Capture the cell that displays the provided text and extract its (x, y) central coordinate. 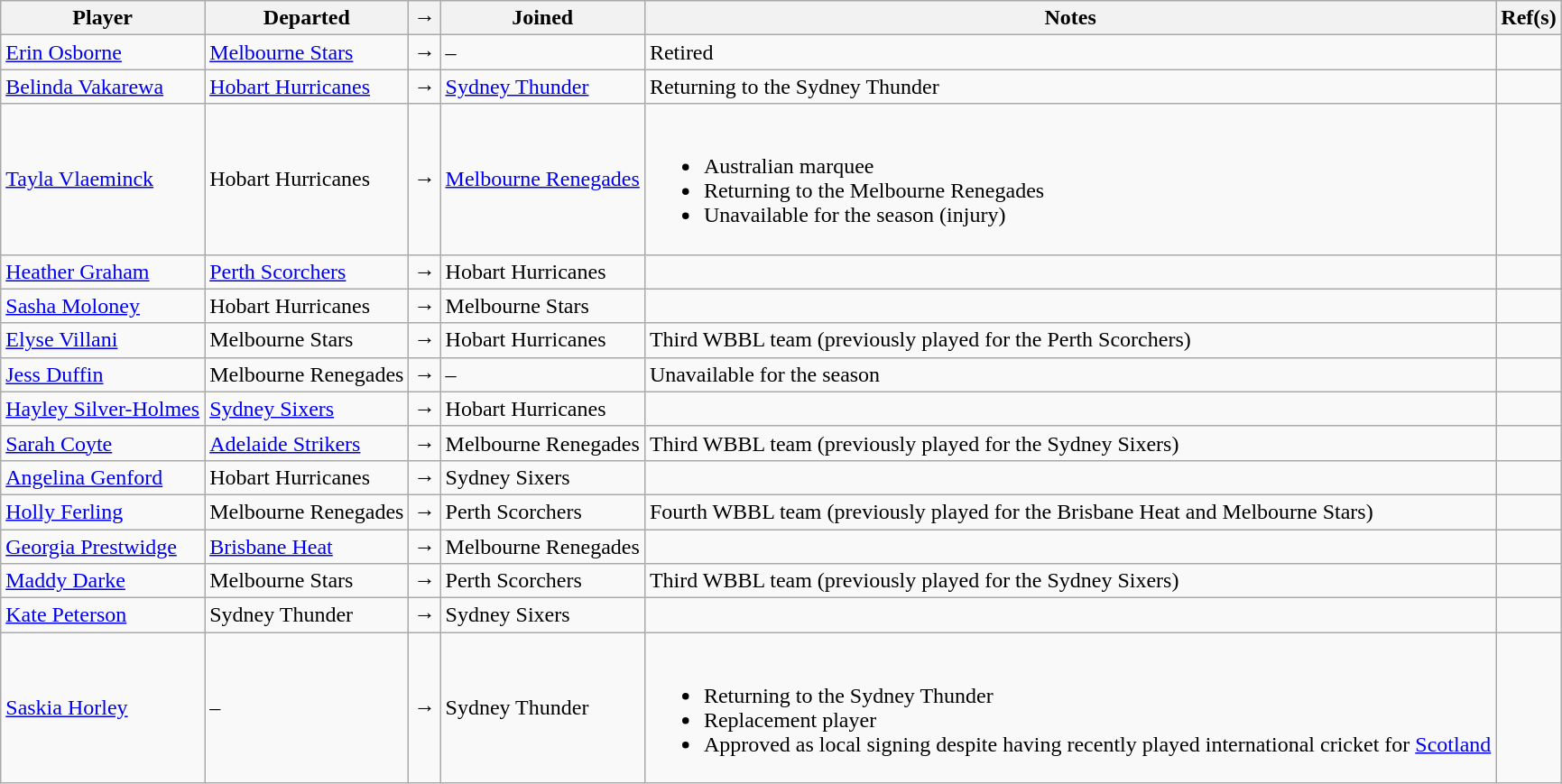
Maddy Darke (103, 581)
Player (103, 18)
Holly Ferling (103, 512)
Erin Osborne (103, 52)
Kate Peterson (103, 615)
Heather Graham (103, 272)
Belinda Vakarewa (103, 87)
Departed (307, 18)
Sarah Coyte (103, 443)
Unavailable for the season (1070, 374)
Australian marqueeReturning to the Melbourne RenegadesUnavailable for the season (injury) (1070, 179)
Third WBBL team (previously played for the Perth Scorchers) (1070, 340)
Hayley Silver-Holmes (103, 409)
Brisbane Heat (307, 546)
Georgia Prestwidge (103, 546)
Adelaide Strikers (307, 443)
Returning to the Sydney ThunderReplacement playerApproved as local signing despite having recently played international cricket for Scotland (1070, 707)
Angelina Genford (103, 477)
Saskia Horley (103, 707)
Ref(s) (1529, 18)
Sasha Moloney (103, 306)
Elyse Villani (103, 340)
Tayla Vlaeminck (103, 179)
Jess Duffin (103, 374)
Notes (1070, 18)
Joined (542, 18)
Fourth WBBL team (previously played for the Brisbane Heat and Melbourne Stars) (1070, 512)
Returning to the Sydney Thunder (1070, 87)
Retired (1070, 52)
